Find where the given text appears and provide that cell's center as (x, y) coordinate. 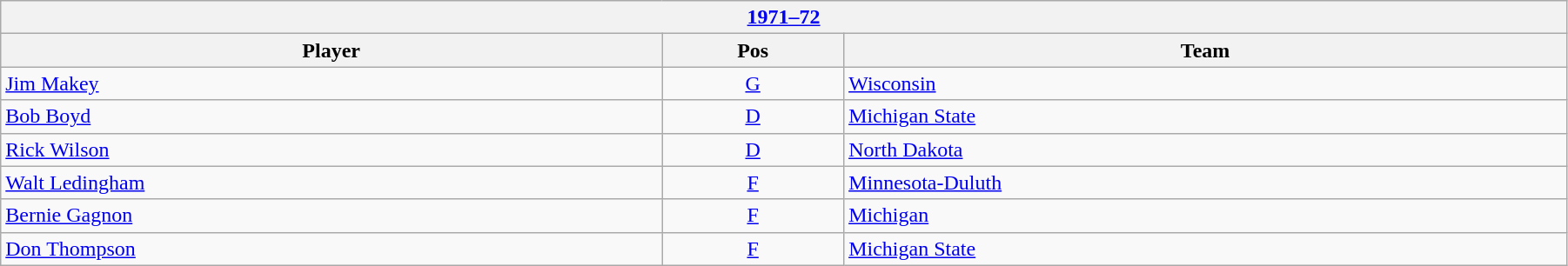
Walt Ledingham (332, 183)
Wisconsin (1206, 83)
Michigan (1206, 216)
Rick Wilson (332, 150)
1971–72 (784, 17)
Pos (754, 50)
Player (332, 50)
Jim Makey (332, 83)
Don Thompson (332, 249)
Minnesota-Duluth (1206, 183)
Team (1206, 50)
Bob Boyd (332, 116)
G (754, 83)
North Dakota (1206, 150)
Bernie Gagnon (332, 216)
